Output the (X, Y) coordinate of the center of the cell containing the given text.  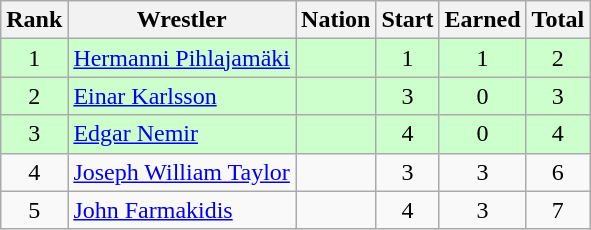
Start (408, 20)
Earned (482, 20)
Total (558, 20)
Edgar Nemir (182, 134)
Rank (34, 20)
Hermanni Pihlajamäki (182, 58)
7 (558, 210)
John Farmakidis (182, 210)
Joseph William Taylor (182, 172)
6 (558, 172)
Nation (336, 20)
Wrestler (182, 20)
5 (34, 210)
Einar Karlsson (182, 96)
